Output the [x, y] coordinate of the center of the cell containing the given text.  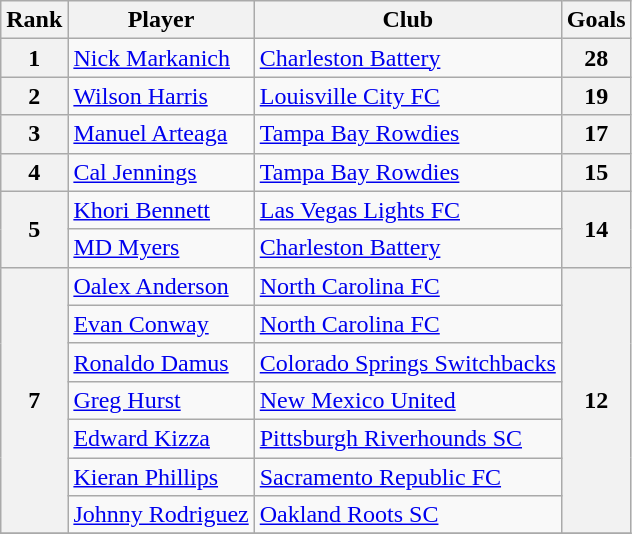
Nick Markanich [161, 58]
2 [34, 96]
Club [408, 20]
12 [596, 400]
Louisville City FC [408, 96]
15 [596, 172]
14 [596, 229]
Goals [596, 20]
Khori Bennett [161, 210]
Wilson Harris [161, 96]
Edward Kizza [161, 438]
Oalex Anderson [161, 286]
Ronaldo Damus [161, 362]
4 [34, 172]
Player [161, 20]
New Mexico United [408, 400]
Pittsburgh Riverhounds SC [408, 438]
Manuel Arteaga [161, 134]
Las Vegas Lights FC [408, 210]
7 [34, 400]
17 [596, 134]
Cal Jennings [161, 172]
Oakland Roots SC [408, 515]
Johnny Rodriguez [161, 515]
28 [596, 58]
Greg Hurst [161, 400]
3 [34, 134]
Sacramento Republic FC [408, 477]
1 [34, 58]
Rank [34, 20]
19 [596, 96]
Colorado Springs Switchbacks [408, 362]
Evan Conway [161, 324]
MD Myers [161, 248]
Kieran Phillips [161, 477]
5 [34, 229]
